Identify which cell holds the provided text, then report its [X, Y] central coordinate. 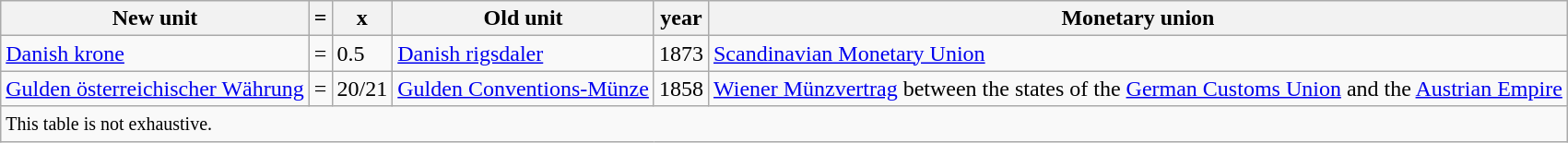
x [362, 18]
0.5 [362, 54]
Gulden österreichischer Währung [155, 89]
Danish rigsdaler [524, 54]
Danish krone [155, 54]
Wiener Münzvertrag between the states of the German Customs Union and the Austrian Empire [1138, 89]
This table is not exhaustive. [784, 124]
year [680, 18]
Old unit [524, 18]
Monetary union [1138, 18]
New unit [155, 18]
Scandinavian Monetary Union [1138, 54]
Gulden Conventions-Münze [524, 89]
1858 [680, 89]
20/21 [362, 89]
1873 [680, 54]
